Return the [x, y] coordinate for the center point of the cell that contains the specified text.  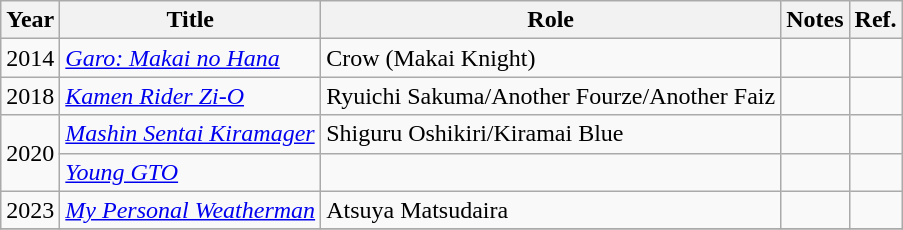
2020 [30, 153]
My Personal Weatherman [190, 210]
Title [190, 20]
Mashin Sentai Kiramager [190, 134]
2023 [30, 210]
Ryuichi Sakuma/Another Fourze/Another Faiz [551, 96]
Young GTO [190, 172]
Ref. [876, 20]
Atsuya Matsudaira [551, 210]
Kamen Rider Zi-O [190, 96]
Shiguru Oshikiri/Kiramai Blue [551, 134]
2014 [30, 58]
Notes [815, 20]
Crow (Makai Knight) [551, 58]
2018 [30, 96]
Year [30, 20]
Garo: Makai no Hana [190, 58]
Role [551, 20]
